Output the (x, y) coordinate of the center of the cell containing the given text.  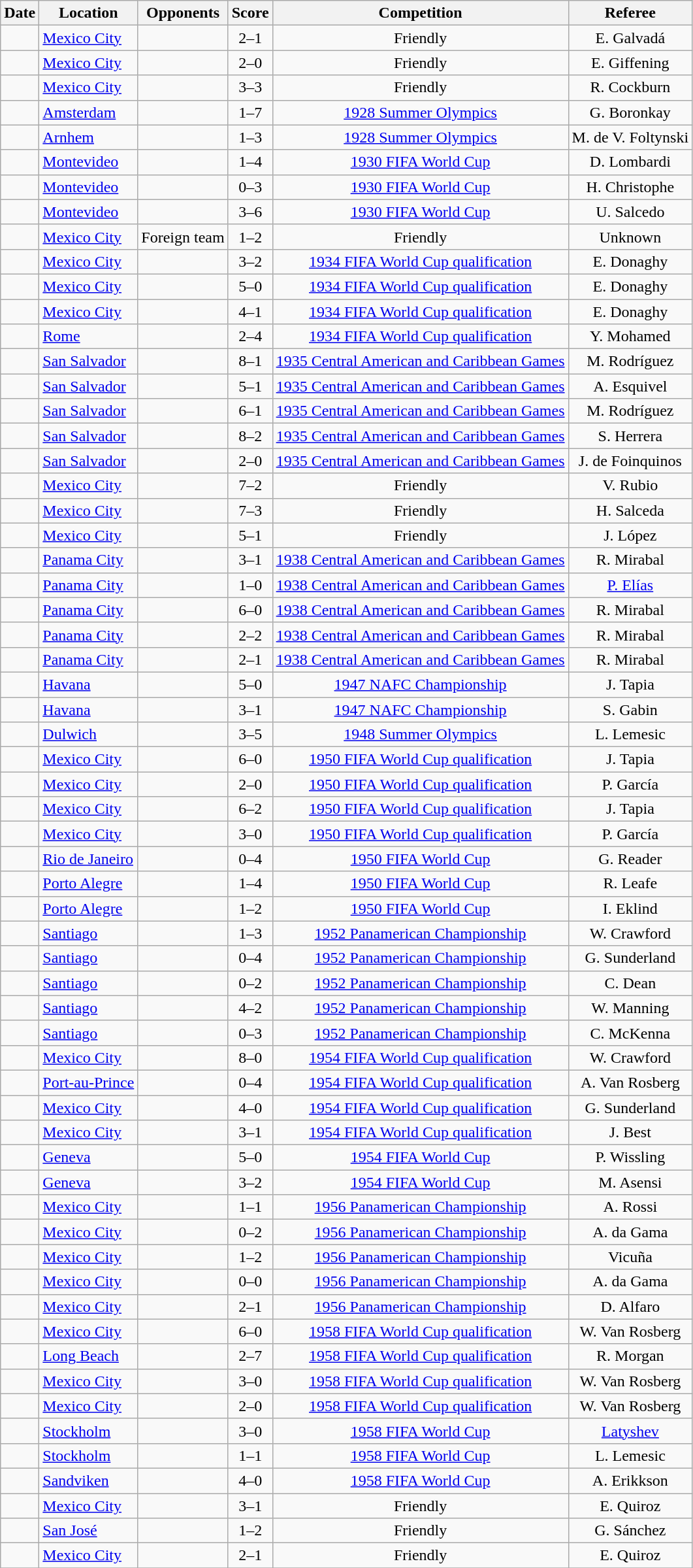
J. de Foinquinos (630, 461)
E. Giffening (630, 63)
P. Wissling (630, 1158)
6–1 (250, 411)
Unknown (630, 237)
D. Lombardi (630, 162)
P. Elías (630, 585)
Date (20, 13)
Rome (89, 337)
G. Sánchez (630, 1531)
6–2 (250, 809)
Opponents (183, 13)
3–5 (250, 735)
G. Boronkay (630, 112)
Rio de Janeiro (89, 859)
San José (89, 1531)
M. Asensi (630, 1182)
2–7 (250, 1356)
G. Reader (630, 859)
R. Cockburn (630, 88)
D. Alfaro (630, 1307)
J. López (630, 535)
8–1 (250, 361)
2–4 (250, 337)
A. Rossi (630, 1207)
0–0 (250, 1282)
U. Salcedo (630, 212)
H. Salceda (630, 510)
J. Best (630, 1133)
S. Herrera (630, 436)
A. Esquivel (630, 386)
Dulwich (89, 735)
I. Eklind (630, 909)
V. Rubio (630, 486)
C. McKenna (630, 1033)
Long Beach (89, 1356)
Y. Mohamed (630, 337)
4–1 (250, 312)
W. Manning (630, 1008)
R. Leafe (630, 884)
3–6 (250, 212)
Port-au-Prince (89, 1082)
E. Galvadá (630, 38)
Sandviken (89, 1480)
H. Christophe (630, 187)
Location (89, 13)
Vicuña (630, 1257)
7–3 (250, 510)
1–0 (250, 585)
Latyshev (630, 1431)
1–7 (250, 112)
S. Gabin (630, 709)
Arnhem (89, 137)
C. Dean (630, 983)
Foreign team (183, 237)
Referee (630, 13)
Amsterdam (89, 112)
M. de V. Foltynski (630, 137)
1948 Summer Olympics (421, 735)
Score (250, 13)
Competition (421, 13)
2–2 (250, 635)
A. Van Rosberg (630, 1082)
4–2 (250, 1008)
A. Erikkson (630, 1480)
8–0 (250, 1058)
3–3 (250, 88)
7–2 (250, 486)
R. Morgan (630, 1356)
8–2 (250, 436)
